Detect which cell encompasses the target text, then output its (x, y) center coordinate. 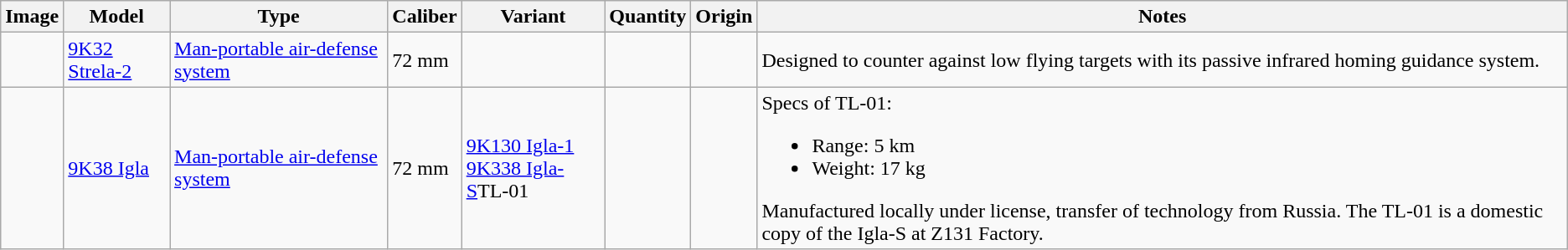
Origin (724, 17)
Image (32, 17)
Type (279, 17)
9K130 Igla-19K338 Igla-STL-01 (533, 168)
Model (117, 17)
Designed to counter against low flying targets with its passive infrared homing guidance system. (1163, 60)
Quantity (648, 17)
9K32 Strela-2 (117, 60)
9K38 Igla (117, 168)
Caliber (425, 17)
Notes (1163, 17)
Variant (533, 17)
